Find where the given text appears and provide that cell's center as [x, y] coordinate. 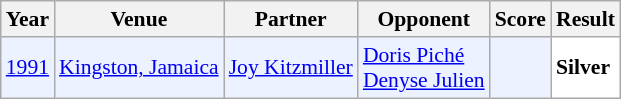
Opponent [424, 19]
Partner [291, 19]
Venue [139, 19]
Silver [586, 68]
Kingston, Jamaica [139, 68]
Joy Kitzmiller [291, 68]
Result [586, 19]
Year [28, 19]
Doris Piché Denyse Julien [424, 68]
Score [520, 19]
1991 [28, 68]
